Extract the [X, Y] coordinate from the center of the cell holding the provided text.  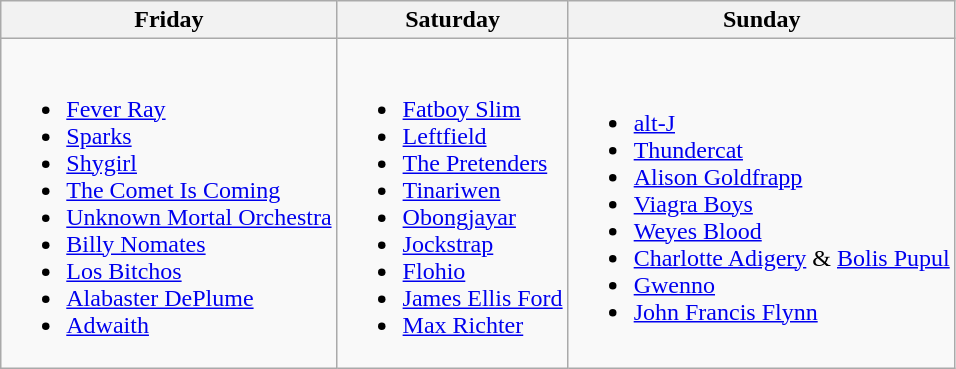
Sunday [762, 20]
Fatboy SlimLeftfieldThe PretendersTinariwenObongjayarJockstrapFlohioJames Ellis FordMax Richter [452, 204]
Friday [169, 20]
alt-JThundercatAlison GoldfrappViagra BoysWeyes BloodCharlotte Adigery & Bolis PupulGwennoJohn Francis Flynn [762, 204]
Saturday [452, 20]
Fever RaySparksShygirlThe Comet Is ComingUnknown Mortal OrchestraBilly NomatesLos BitchosAlabaster DePlumeAdwaith [169, 204]
